Return the (X, Y) coordinate for the center point of the cell that contains the specified text.  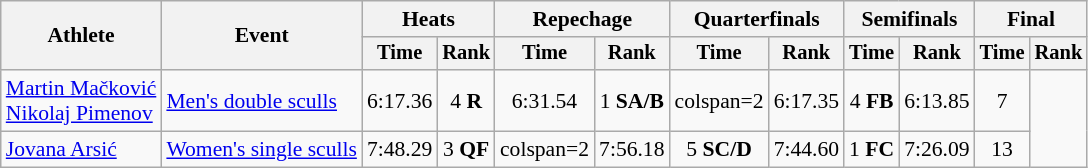
Martin MačkovićNikolaj Pimenov (82, 100)
6:17.36 (400, 100)
Women's single sculls (262, 150)
13 (1002, 150)
5 SC/D (720, 150)
1 SA/B (632, 100)
Semifinals (910, 19)
4 R (466, 100)
3 QF (466, 150)
7 (1002, 100)
6:31.54 (544, 100)
Repechage (582, 19)
Jovana Arsić (82, 150)
Heats (428, 19)
7:48.29 (400, 150)
Final (1031, 19)
Men's double sculls (262, 100)
7:26.09 (936, 150)
Event (262, 36)
1 FC (872, 150)
4 FB (872, 100)
7:56.18 (632, 150)
7:44.60 (806, 150)
6:17.35 (806, 100)
Athlete (82, 36)
Quarterfinals (758, 19)
6:13.85 (936, 100)
